Capture the cell that displays the provided text and extract its [x, y] central coordinate. 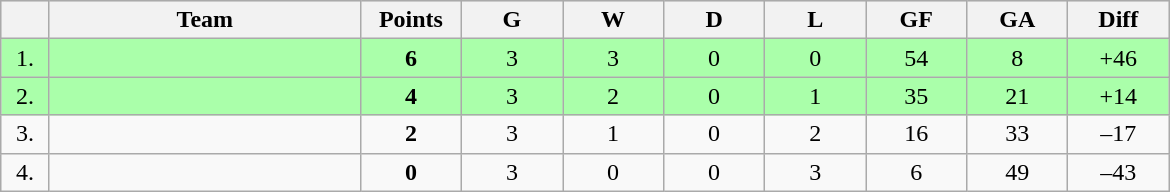
54 [916, 58]
4. [26, 172]
Team [204, 20]
35 [916, 96]
GA [1018, 20]
21 [1018, 96]
GF [916, 20]
2. [26, 96]
16 [916, 134]
–43 [1118, 172]
D [714, 20]
49 [1018, 172]
Points [410, 20]
L [816, 20]
1. [26, 58]
8 [1018, 58]
3. [26, 134]
W [612, 20]
G [512, 20]
–17 [1118, 134]
+14 [1118, 96]
+46 [1118, 58]
Diff [1118, 20]
33 [1018, 134]
4 [410, 96]
